Capture the cell that displays the provided text and extract its [X, Y] central coordinate. 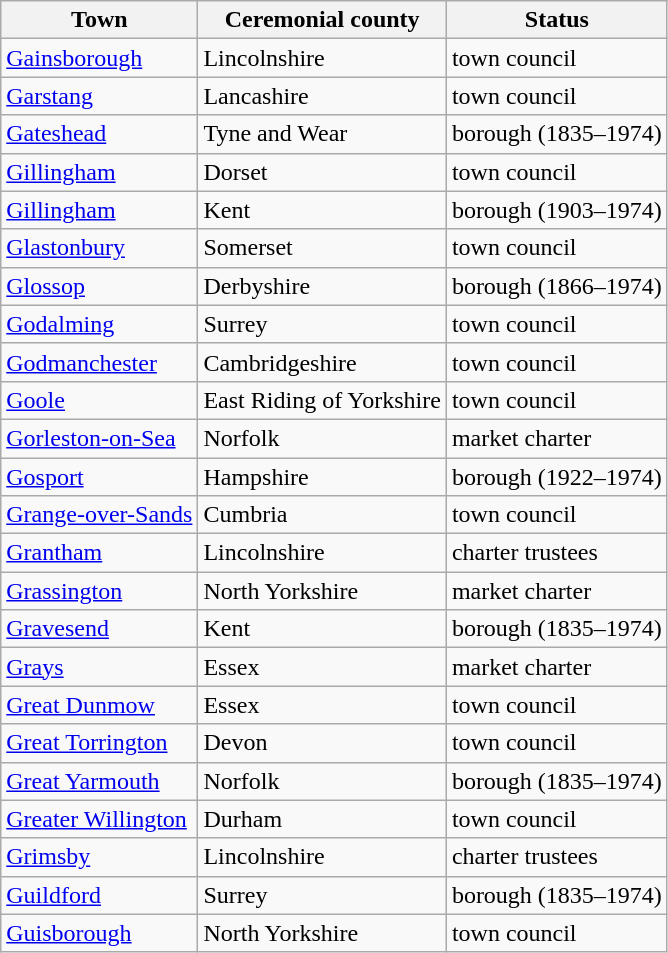
Glossop [100, 286]
Gosport [100, 477]
Grimsby [100, 857]
Gateshead [100, 134]
Great Yarmouth [100, 781]
Grays [100, 667]
Town [100, 20]
East Riding of Yorkshire [322, 400]
Great Torrington [100, 743]
Grange-over-Sands [100, 515]
Goole [100, 400]
Cambridgeshire [322, 362]
borough (1866–1974) [556, 286]
Somerset [322, 248]
borough (1922–1974) [556, 477]
Derbyshire [322, 286]
Glastonbury [100, 248]
Grassington [100, 591]
Cumbria [322, 515]
Guildford [100, 895]
Status [556, 20]
borough (1903–1974) [556, 210]
Guisborough [100, 933]
Devon [322, 743]
Lancashire [322, 96]
Ceremonial county [322, 20]
Gainsborough [100, 58]
Gravesend [100, 629]
Gorleston-on-Sea [100, 438]
Dorset [322, 172]
Garstang [100, 96]
Grantham [100, 553]
Godalming [100, 324]
Tyne and Wear [322, 134]
Godmanchester [100, 362]
Hampshire [322, 477]
Great Dunmow [100, 705]
Greater Willington [100, 819]
Durham [322, 819]
